For the text-containing cell, return its midpoint in (x, y) coordinate format. 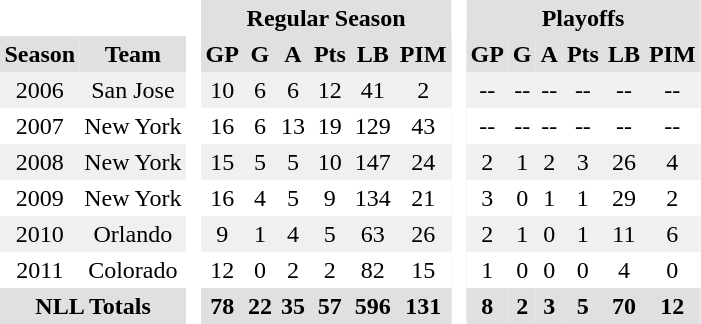
147 (372, 162)
Team (133, 54)
Playoffs (583, 18)
41 (372, 90)
43 (423, 126)
134 (372, 198)
78 (222, 306)
57 (330, 306)
21 (423, 198)
Orlando (133, 234)
13 (292, 126)
NLL Totals (93, 306)
Colorado (133, 270)
129 (372, 126)
2011 (40, 270)
82 (372, 270)
Regular Season (326, 18)
2007 (40, 126)
2010 (40, 234)
22 (260, 306)
19 (330, 126)
596 (372, 306)
2009 (40, 198)
11 (624, 234)
Season (40, 54)
131 (423, 306)
24 (423, 162)
63 (372, 234)
70 (624, 306)
2006 (40, 90)
8 (487, 306)
San Jose (133, 90)
35 (292, 306)
2008 (40, 162)
29 (624, 198)
